Identify which cell holds the provided text, then report its (x, y) central coordinate. 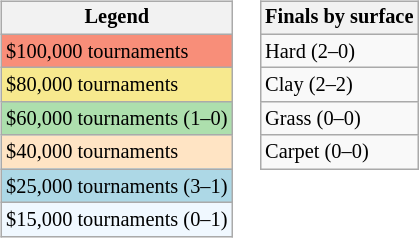
Grass (0–0) (339, 119)
$80,000 tournaments (116, 85)
Legend (116, 18)
$60,000 tournaments (1–0) (116, 119)
$40,000 tournaments (116, 152)
Finals by surface (339, 18)
Carpet (0–0) (339, 152)
$15,000 tournaments (0–1) (116, 220)
Hard (2–0) (339, 51)
$100,000 tournaments (116, 51)
$25,000 tournaments (3–1) (116, 186)
Clay (2–2) (339, 85)
